Find where the given text appears and provide that cell's center as [x, y] coordinate. 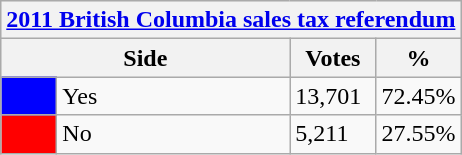
72.45% [418, 96]
27.55% [418, 134]
Side [146, 58]
% [418, 58]
No [174, 134]
Votes [333, 58]
13,701 [333, 96]
5,211 [333, 134]
2011 British Columbia sales tax referendum [231, 20]
Yes [174, 96]
